Return [X, Y] of the center of cell containing provided text 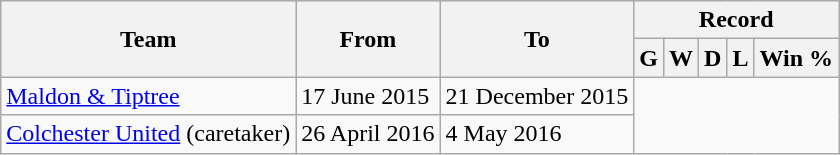
17 June 2015 [368, 96]
To [537, 39]
Win % [796, 58]
From [368, 39]
Colchester United (caretaker) [148, 134]
4 May 2016 [537, 134]
Team [148, 39]
26 April 2016 [368, 134]
G [649, 58]
W [680, 58]
Record [736, 20]
D [713, 58]
Maldon & Tiptree [148, 96]
L [740, 58]
21 December 2015 [537, 96]
